Extract the [x, y] coordinate from the center of the cell holding the provided text.  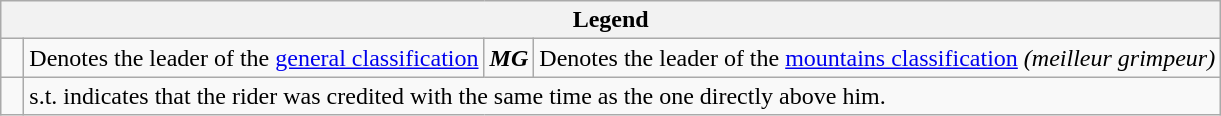
s.t. indicates that the rider was credited with the same time as the one directly above him. [622, 96]
MG [509, 58]
Denotes the leader of the mountains classification (meilleur grimpeur) [878, 58]
Denotes the leader of the general classification [254, 58]
Legend [611, 20]
